Provide the (x, y) coordinate of the cell's center where the given text is located.  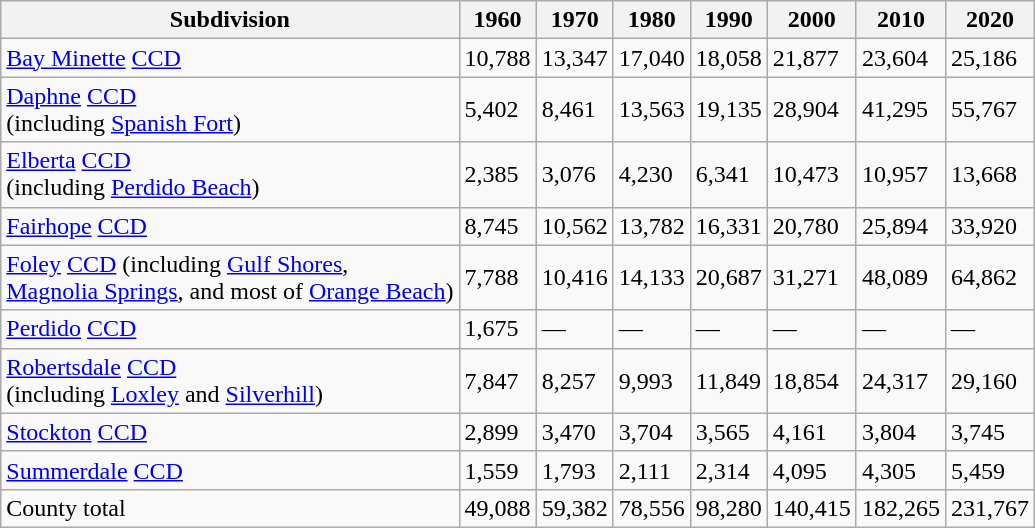
Elberta CCD(including Perdido Beach) (230, 174)
13,668 (990, 174)
31,271 (812, 278)
County total (230, 508)
2,899 (498, 432)
9,993 (652, 380)
2010 (900, 20)
1990 (728, 20)
3,565 (728, 432)
13,563 (652, 110)
Perdido CCD (230, 329)
10,562 (574, 226)
33,920 (990, 226)
78,556 (652, 508)
5,459 (990, 470)
24,317 (900, 380)
4,161 (812, 432)
49,088 (498, 508)
1,675 (498, 329)
2,111 (652, 470)
8,257 (574, 380)
Robertsdale CCD(including Loxley and Silverhill) (230, 380)
2020 (990, 20)
1,559 (498, 470)
7,847 (498, 380)
98,280 (728, 508)
Foley CCD (including Gulf Shores,Magnolia Springs, and most of Orange Beach) (230, 278)
1960 (498, 20)
Summerdale CCD (230, 470)
20,780 (812, 226)
Stockton CCD (230, 432)
64,862 (990, 278)
55,767 (990, 110)
Bay Minette CCD (230, 58)
10,416 (574, 278)
10,788 (498, 58)
2000 (812, 20)
21,877 (812, 58)
25,894 (900, 226)
2,314 (728, 470)
Fairhope CCD (230, 226)
14,133 (652, 278)
3,076 (574, 174)
13,347 (574, 58)
29,160 (990, 380)
48,089 (900, 278)
8,745 (498, 226)
Subdivision (230, 20)
1980 (652, 20)
17,040 (652, 58)
41,295 (900, 110)
1,793 (574, 470)
4,305 (900, 470)
10,957 (900, 174)
16,331 (728, 226)
18,854 (812, 380)
7,788 (498, 278)
4,230 (652, 174)
59,382 (574, 508)
19,135 (728, 110)
4,095 (812, 470)
3,745 (990, 432)
3,704 (652, 432)
3,804 (900, 432)
231,767 (990, 508)
25,186 (990, 58)
20,687 (728, 278)
28,904 (812, 110)
182,265 (900, 508)
11,849 (728, 380)
Daphne CCD(including Spanish Fort) (230, 110)
23,604 (900, 58)
2,385 (498, 174)
1970 (574, 20)
13,782 (652, 226)
8,461 (574, 110)
3,470 (574, 432)
10,473 (812, 174)
140,415 (812, 508)
6,341 (728, 174)
5,402 (498, 110)
18,058 (728, 58)
